Return (X, Y) of the center of cell containing provided text 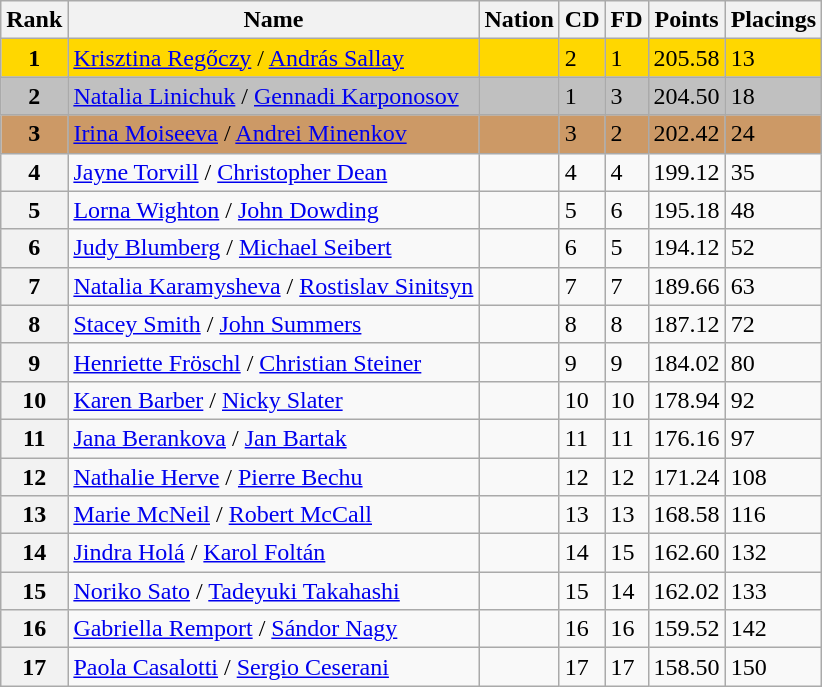
205.58 (686, 58)
Rank (34, 20)
171.24 (686, 477)
Lorna Wighton / John Dowding (274, 210)
Paola Casalotti / Sergio Ceserani (274, 667)
Name (274, 20)
Natalia Linichuk / Gennadi Karponosov (274, 96)
108 (773, 477)
Jana Berankova / Jan Bartak (274, 438)
184.02 (686, 362)
Judy Blumberg / Michael Seibert (274, 248)
Gabriella Remport / Sándor Nagy (274, 629)
162.02 (686, 591)
CD (582, 20)
Jayne Torvill / Christopher Dean (274, 172)
Nation (519, 20)
194.12 (686, 248)
Henriette Fröschl / Christian Steiner (274, 362)
Natalia Karamysheva / Rostislav Sinitsyn (274, 286)
159.52 (686, 629)
Krisztina Regőczy / András Sallay (274, 58)
35 (773, 172)
116 (773, 515)
24 (773, 134)
FD (626, 20)
Irina Moiseeva / Andrei Minenkov (274, 134)
Karen Barber / Nicky Slater (274, 400)
150 (773, 667)
189.66 (686, 286)
133 (773, 591)
187.12 (686, 324)
168.58 (686, 515)
132 (773, 553)
Noriko Sato / Tadeyuki Takahashi (274, 591)
204.50 (686, 96)
63 (773, 286)
18 (773, 96)
Jindra Holá / Karol Foltán (274, 553)
195.18 (686, 210)
178.94 (686, 400)
97 (773, 438)
Stacey Smith / John Summers (274, 324)
158.50 (686, 667)
Marie McNeil / Robert McCall (274, 515)
199.12 (686, 172)
80 (773, 362)
202.42 (686, 134)
92 (773, 400)
48 (773, 210)
162.60 (686, 553)
Placings (773, 20)
52 (773, 248)
Points (686, 20)
Nathalie Herve / Pierre Bechu (274, 477)
176.16 (686, 438)
142 (773, 629)
72 (773, 324)
